Return the [X, Y] coordinate for the center point of the cell that contains the specified text.  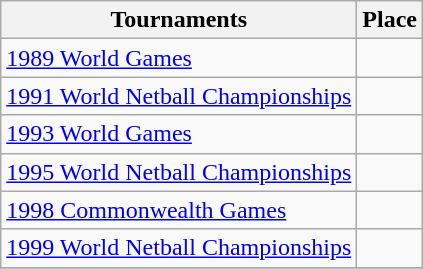
1993 World Games [179, 134]
1998 Commonwealth Games [179, 210]
1989 World Games [179, 58]
Place [390, 20]
1991 World Netball Championships [179, 96]
Tournaments [179, 20]
1995 World Netball Championships [179, 172]
1999 World Netball Championships [179, 248]
